Provide the [x, y] coordinate of the cell's center where the given text is located.  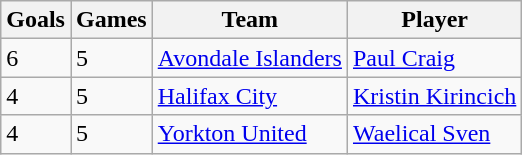
Paul Craig [434, 58]
Games [111, 20]
Kristin Kirincich [434, 96]
Team [250, 20]
Halifax City [250, 96]
Player [434, 20]
6 [36, 58]
Avondale Islanders [250, 58]
Waelical Sven [434, 134]
Yorkton United [250, 134]
Goals [36, 20]
